Determine the (x, y) coordinate at the center of the cell enclosing the given text.  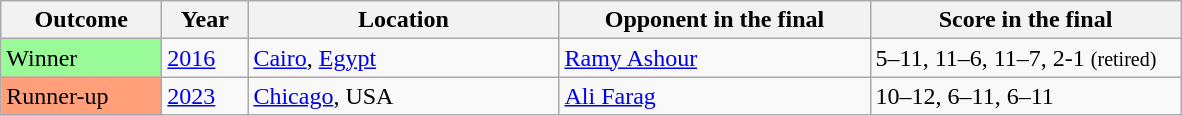
2023 (205, 96)
Ramy Ashour (714, 58)
Runner-up (82, 96)
5–11, 11–6, 11–7, 2-1 (retired) (1026, 58)
Cairo, Egypt (404, 58)
Year (205, 20)
Location (404, 20)
Winner (82, 58)
Outcome (82, 20)
Ali Farag (714, 96)
Chicago, USA (404, 96)
10–12, 6–11, 6–11 (1026, 96)
Score in the final (1026, 20)
Opponent in the final (714, 20)
2016 (205, 58)
